Determine the (X, Y) coordinate at the center of the cell enclosing the given text.  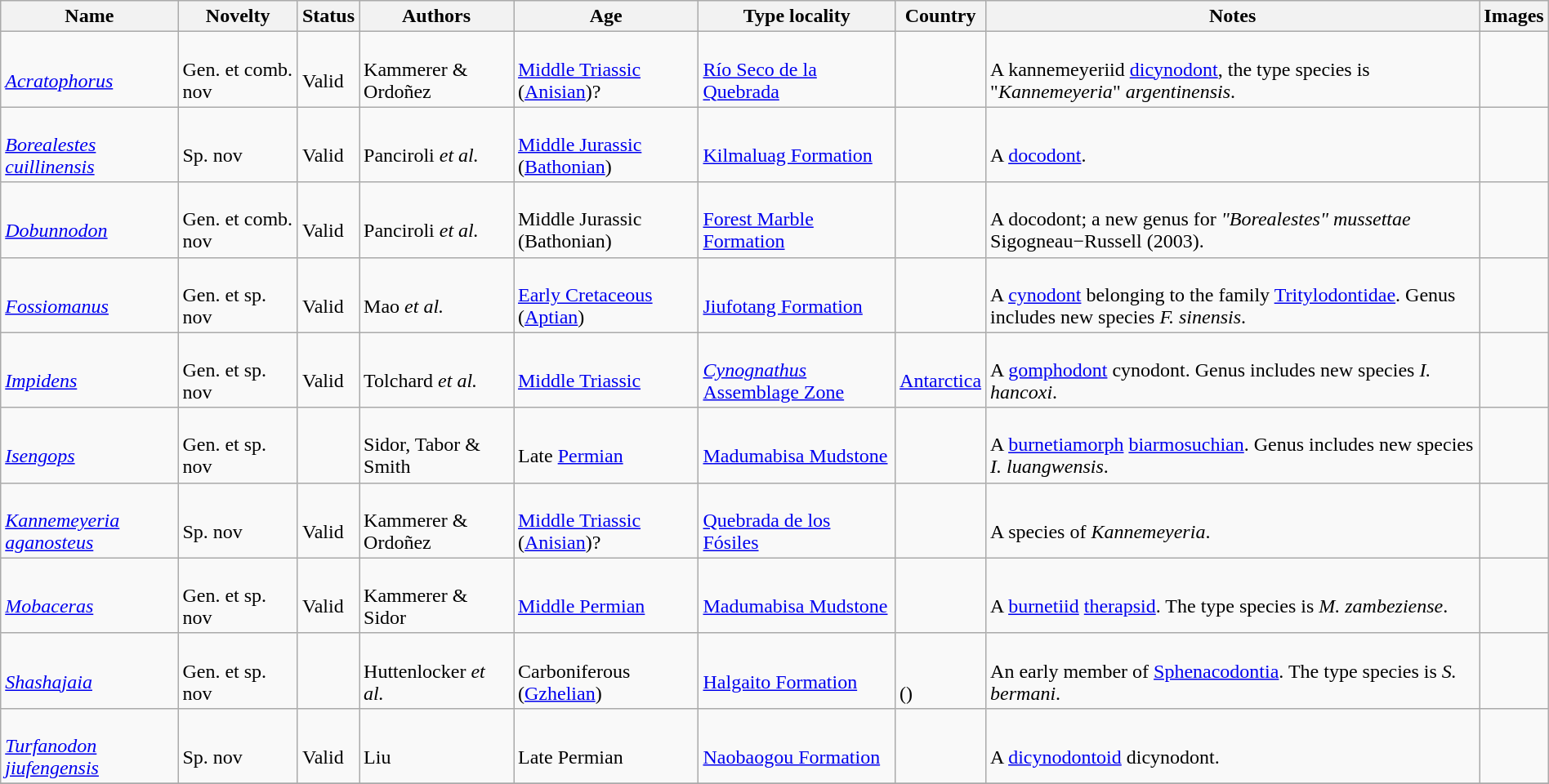
Jiufotang Formation (797, 295)
A docodont. (1233, 145)
Novelty (239, 16)
Forest Marble Formation (797, 220)
() (941, 670)
Cynognathus Assemblage Zone (797, 370)
Tolchard et al. (436, 370)
Mao et al. (436, 295)
A docodont; a new genus for "Borealestes" mussettae Sigogneau−Russell (2003). (1233, 220)
A burnetiamorph biarmosuchian. Genus includes new species I. luangwensis. (1233, 445)
Kammerer & Sidor (436, 595)
Impidens (90, 370)
Dobunnodon (90, 220)
Carboniferous (Gzhelian) (605, 670)
Liu (436, 746)
Middle Permian (605, 595)
A kannemeyeriid dicynodont, the type species is "Kannemeyeria" argentinensis. (1233, 69)
Halgaito Formation (797, 670)
Fossiomanus (90, 295)
Middle Triassic (605, 370)
Mobaceras (90, 595)
A species of Kannemeyeria. (1233, 520)
Country (941, 16)
Sidor, Tabor & Smith (436, 445)
Age (605, 16)
Type locality (797, 16)
Naobaogou Formation (797, 746)
Shashajaia (90, 670)
Notes (1233, 16)
Turfanodon jiufengensis (90, 746)
Early Cretaceous (Aptian) (605, 295)
Huttenlocker et al. (436, 670)
Río Seco de la Quebrada (797, 69)
Quebrada de los Fósiles (797, 520)
Kannemeyeria aganosteus (90, 520)
Acratophorus (90, 69)
Name (90, 16)
A burnetiid therapsid. The type species is M. zambeziense. (1233, 595)
Status (328, 16)
Isengops (90, 445)
An early member of Sphenacodontia. The type species is S. bermani. (1233, 670)
Borealestes cuillinensis (90, 145)
A gomphodont cynodont. Genus includes new species I. hancoxi. (1233, 370)
A cynodont belonging to the family Tritylodontidae. Genus includes new species F. sinensis. (1233, 295)
Kilmaluag Formation (797, 145)
A dicynodontoid dicynodont. (1233, 746)
Images (1514, 16)
Antarctica (941, 370)
Authors (436, 16)
